For the text-containing cell, return its midpoint in (X, Y) coordinate format. 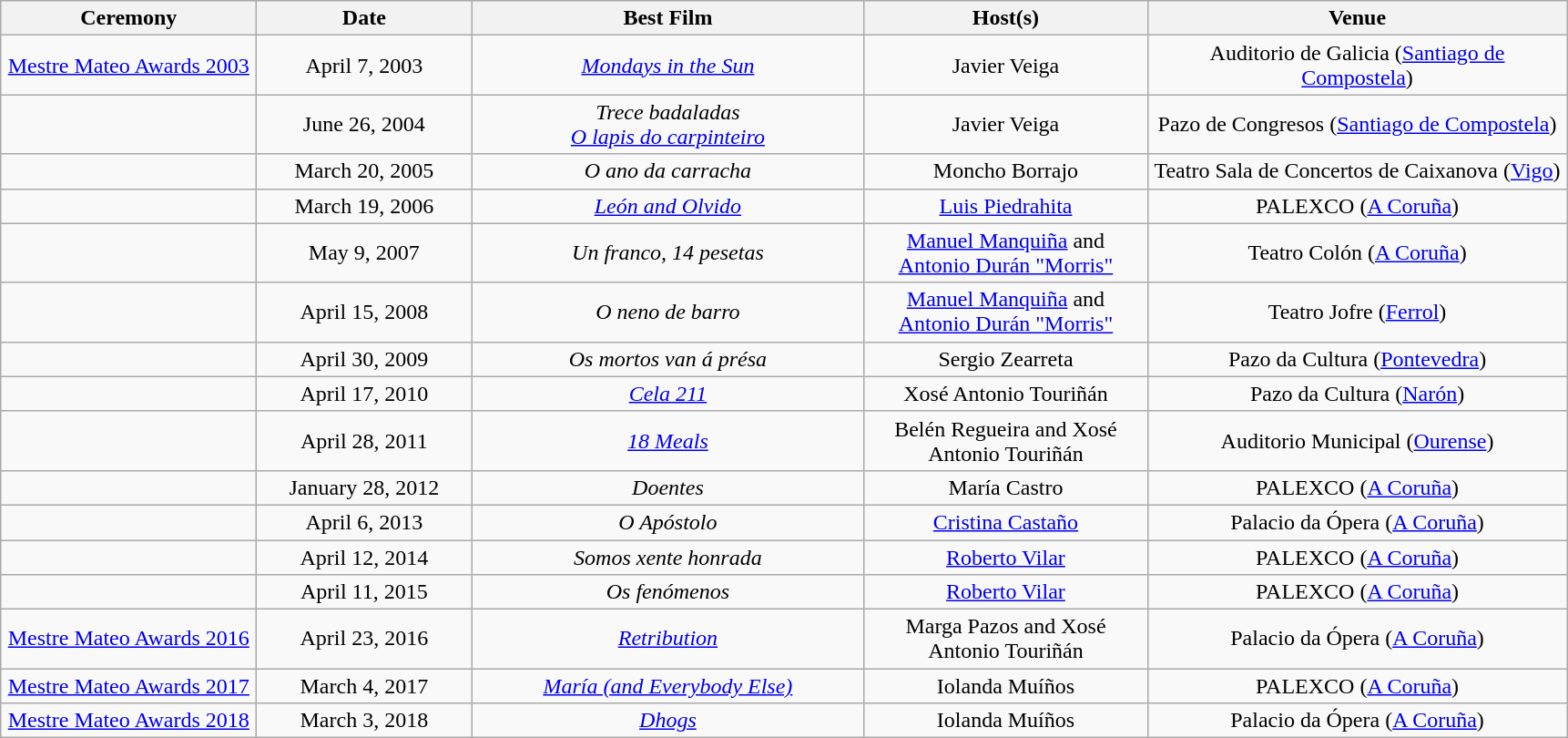
Teatro Sala de Concertos de Caixanova (Vigo) (1357, 171)
Moncho Borrajo (1005, 171)
Venue (1357, 18)
Os fenómenos (668, 592)
May 9, 2007 (364, 253)
April 17, 2010 (364, 394)
Belén Regueira and Xosé Antonio Touriñán (1005, 441)
April 11, 2015 (364, 592)
Sergio Zearreta (1005, 359)
Teatro Colón (A Coruña) (1357, 253)
April 23, 2016 (364, 640)
Teatro Jofre (Ferrol) (1357, 312)
Pazo de Congresos (Santiago de Compostela) (1357, 124)
Luis Piedrahita (1005, 206)
Pazo da Cultura (Pontevedra) (1357, 359)
Mestre Mateo Awards 2017 (129, 686)
Date (364, 18)
O Apóstolo (668, 522)
Pazo da Cultura (Narón) (1357, 394)
April 30, 2009 (364, 359)
March 19, 2006 (364, 206)
Trece badaladasO lapis do carpinteiro (668, 124)
Auditorio de Galicia (Santiago de Compostela) (1357, 66)
Mestre Mateo Awards 2018 (129, 721)
March 3, 2018 (364, 721)
Mestre Mateo Awards 2016 (129, 640)
April 12, 2014 (364, 557)
March 20, 2005 (364, 171)
April 6, 2013 (364, 522)
Un franco, 14 pesetas (668, 253)
Auditorio Municipal (Ourense) (1357, 441)
Cela 211 (668, 394)
Ceremony (129, 18)
Mondays in the Sun (668, 66)
April 15, 2008 (364, 312)
Host(s) (1005, 18)
O neno de barro (668, 312)
January 28, 2012 (364, 487)
March 4, 2017 (364, 686)
María (and Everybody Else) (668, 686)
Doentes (668, 487)
Best Film (668, 18)
June 26, 2004 (364, 124)
Somos xente honrada (668, 557)
Marga Pazos and Xosé Antonio Touriñán (1005, 640)
Xosé Antonio Touriñán (1005, 394)
María Castro (1005, 487)
18 Meals (668, 441)
Dhogs (668, 721)
Os mortos van á présa (668, 359)
León and Olvido (668, 206)
Retribution (668, 640)
April 7, 2003 (364, 66)
Mestre Mateo Awards 2003 (129, 66)
April 28, 2011 (364, 441)
Cristina Castaño (1005, 522)
O ano da carracha (668, 171)
